From the cell containing the given text, extract its center point as [X, Y] coordinate. 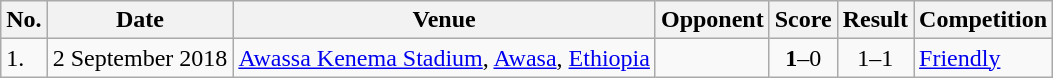
Awassa Kenema Stadium, Awasa, Ethiopia [444, 58]
Venue [444, 20]
Competition [984, 20]
1. [24, 58]
1–1 [875, 58]
Result [875, 20]
Friendly [984, 58]
Score [803, 20]
Opponent [712, 20]
2 September 2018 [140, 58]
Date [140, 20]
1–0 [803, 58]
No. [24, 20]
